Return the (x, y) coordinate for the center point of the cell that contains the specified text.  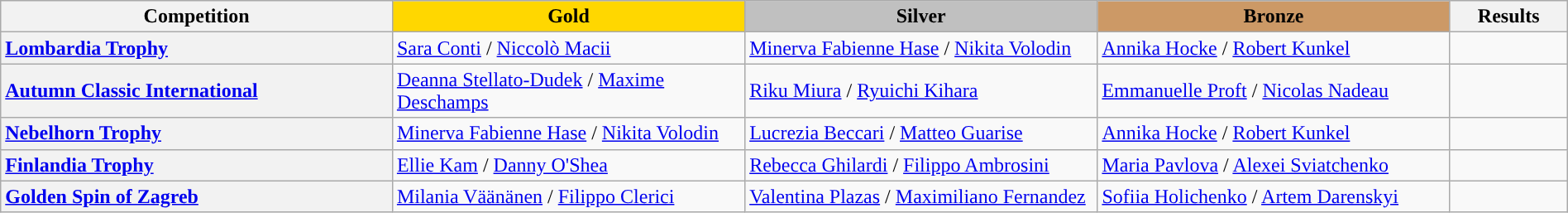
Sara Conti / Niccolò Macii (568, 48)
Gold (568, 17)
Nebelhorn Trophy (197, 133)
Competition (197, 17)
Ellie Kam / Danny O'Shea (568, 165)
Golden Spin of Zagreb (197, 196)
Milania Väänänen / Filippo Clerici (568, 196)
Rebecca Ghilardi / Filippo Ambrosini (921, 165)
Maria Pavlova / Alexei Sviatchenko (1274, 165)
Emmanuelle Proft / Nicolas Nadeau (1274, 91)
Results (1508, 17)
Finlandia Trophy (197, 165)
Deanna Stellato-Dudek / Maxime Deschamps (568, 91)
Valentina Plazas / Maximiliano Fernandez (921, 196)
Sofiia Holichenko / Artem Darenskyi (1274, 196)
Autumn Classic International (197, 91)
Lucrezia Beccari / Matteo Guarise (921, 133)
Riku Miura / Ryuichi Kihara (921, 91)
Silver (921, 17)
Bronze (1274, 17)
Lombardia Trophy (197, 48)
